Detect which cell encompasses the target text, then output its [x, y] center coordinate. 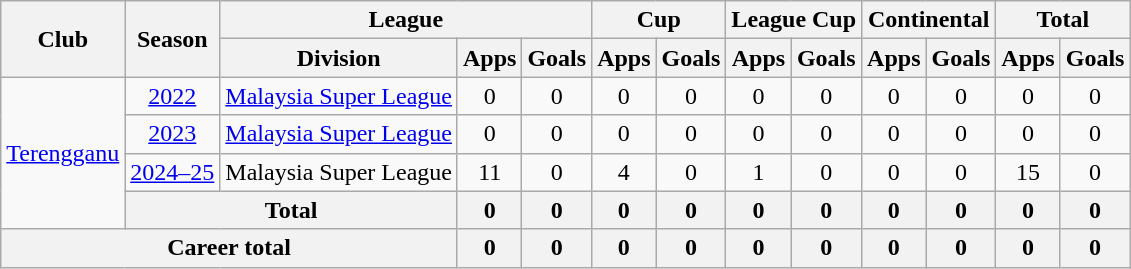
2024–25 [172, 172]
4 [624, 172]
1 [758, 172]
Club [63, 39]
Continental [929, 20]
11 [489, 172]
Division [339, 58]
League Cup [794, 20]
2022 [172, 96]
Cup [659, 20]
League [406, 20]
Terengganu [63, 153]
Career total [230, 248]
Season [172, 39]
15 [1028, 172]
2023 [172, 134]
